Return the (x, y) coordinate for the center point of the cell that contains the specified text.  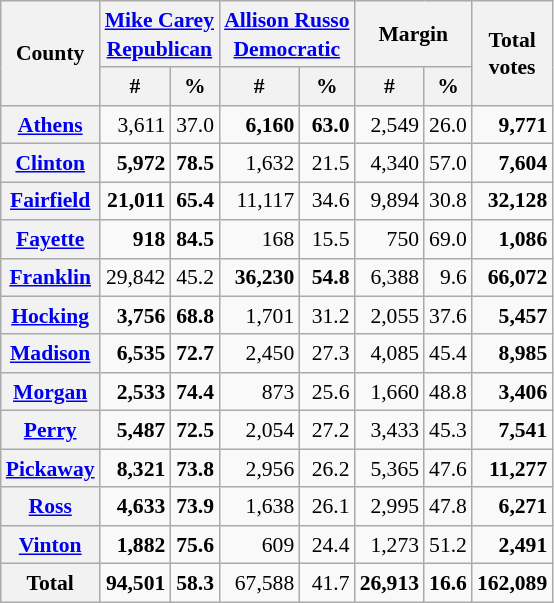
6,535 (136, 354)
7,604 (512, 163)
7,541 (512, 430)
27.2 (326, 430)
25.6 (326, 392)
Totalvotes (512, 53)
8,985 (512, 354)
54.8 (326, 277)
County (50, 53)
66,072 (512, 277)
29,842 (136, 277)
1,660 (390, 392)
873 (259, 392)
Total (50, 583)
6,271 (512, 507)
45.3 (448, 430)
11,117 (259, 201)
Allison RussoDemocratic (286, 34)
8,321 (136, 468)
4,633 (136, 507)
Madison (50, 354)
57.0 (448, 163)
26.1 (326, 507)
16.6 (448, 583)
2,549 (390, 125)
30.8 (448, 201)
918 (136, 239)
26.2 (326, 468)
37.0 (194, 125)
15.5 (326, 239)
Mike CareyRepublican (160, 34)
Morgan (50, 392)
1,086 (512, 239)
37.6 (448, 316)
47.8 (448, 507)
1,273 (390, 545)
51.2 (448, 545)
1,701 (259, 316)
24.4 (326, 545)
4,340 (390, 163)
58.3 (194, 583)
72.5 (194, 430)
Pickaway (50, 468)
26,913 (390, 583)
1,632 (259, 163)
78.5 (194, 163)
31.2 (326, 316)
72.7 (194, 354)
48.8 (448, 392)
3,756 (136, 316)
9.6 (448, 277)
67,588 (259, 583)
2,533 (136, 392)
36,230 (259, 277)
47.6 (448, 468)
4,085 (390, 354)
5,972 (136, 163)
2,995 (390, 507)
45.2 (194, 277)
5,457 (512, 316)
75.6 (194, 545)
Clinton (50, 163)
2,491 (512, 545)
21.5 (326, 163)
6,388 (390, 277)
Perry (50, 430)
63.0 (326, 125)
9,894 (390, 201)
45.4 (448, 354)
Margin (414, 34)
1,882 (136, 545)
Hocking (50, 316)
41.7 (326, 583)
168 (259, 239)
68.8 (194, 316)
32,128 (512, 201)
Vinton (50, 545)
74.4 (194, 392)
2,956 (259, 468)
2,450 (259, 354)
3,611 (136, 125)
94,501 (136, 583)
34.6 (326, 201)
2,054 (259, 430)
609 (259, 545)
6,160 (259, 125)
65.4 (194, 201)
3,406 (512, 392)
2,055 (390, 316)
26.0 (448, 125)
5,487 (136, 430)
84.5 (194, 239)
69.0 (448, 239)
Fayette (50, 239)
Ross (50, 507)
21,011 (136, 201)
27.3 (326, 354)
11,277 (512, 468)
162,089 (512, 583)
Fairfield (50, 201)
Athens (50, 125)
Franklin (50, 277)
5,365 (390, 468)
750 (390, 239)
73.9 (194, 507)
9,771 (512, 125)
73.8 (194, 468)
3,433 (390, 430)
1,638 (259, 507)
